Provide the [X, Y] coordinate of the cell's center where the given text is located.  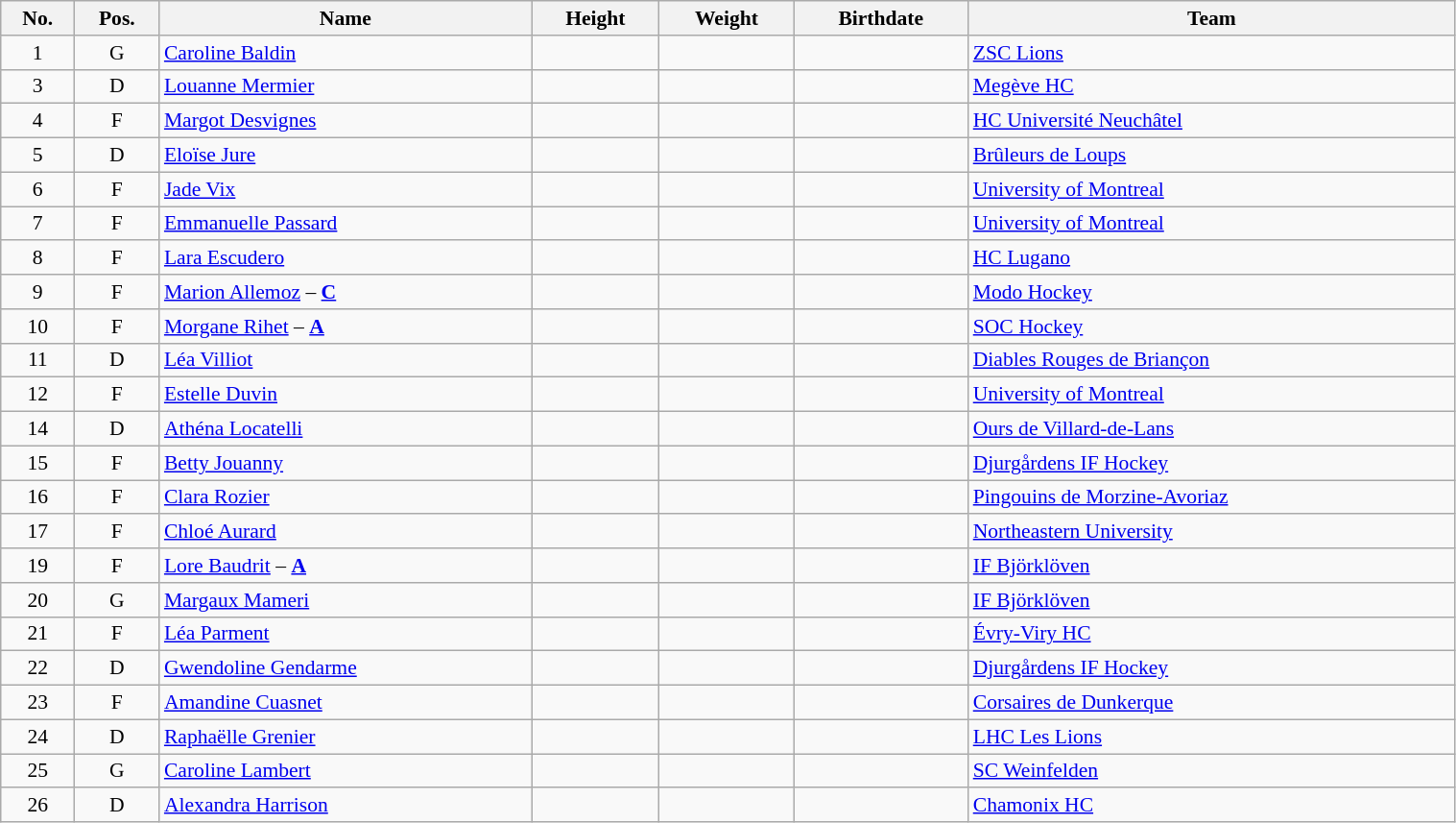
Lore Baudrit – A [346, 566]
Corsaires de Dunkerque [1211, 703]
Birthdate [881, 18]
23 [38, 703]
Weight [727, 18]
12 [38, 395]
Caroline Baldin [346, 53]
Betty Jouanny [346, 463]
Marion Allemoz – C [346, 292]
15 [38, 463]
Alexandra Harrison [346, 806]
Chloé Aurard [346, 532]
Raphaëlle Grenier [346, 737]
Chamonix HC [1211, 806]
Brûleurs de Loups [1211, 156]
Megève HC [1211, 86]
5 [38, 156]
Eloïse Jure [346, 156]
Caroline Lambert [346, 771]
4 [38, 121]
Pos. [117, 18]
Amandine Cuasnet [346, 703]
HC Université Neuchâtel [1211, 121]
Estelle Duvin [346, 395]
Pingouins de Morzine-Avoriaz [1211, 497]
9 [38, 292]
25 [38, 771]
Ours de Villard-de-Lans [1211, 429]
ZSC Lions [1211, 53]
26 [38, 806]
Évry-Viry HC [1211, 634]
17 [38, 532]
Team [1211, 18]
HC Lugano [1211, 258]
Clara Rozier [346, 497]
Jade Vix [346, 189]
No. [38, 18]
Northeastern University [1211, 532]
14 [38, 429]
Léa Villiot [346, 360]
1 [38, 53]
SOC Hockey [1211, 327]
19 [38, 566]
Name [346, 18]
20 [38, 600]
Morgane Rihet – A [346, 327]
3 [38, 86]
8 [38, 258]
Emmanuelle Passard [346, 224]
Modo Hockey [1211, 292]
22 [38, 668]
Athéna Locatelli [346, 429]
Diables Rouges de Briançon [1211, 360]
16 [38, 497]
7 [38, 224]
24 [38, 737]
Height [595, 18]
6 [38, 189]
SC Weinfelden [1211, 771]
Margot Desvignes [346, 121]
Louanne Mermier [346, 86]
Margaux Mameri [346, 600]
21 [38, 634]
Gwendoline Gendarme [346, 668]
Lara Escudero [346, 258]
LHC Les Lions [1211, 737]
10 [38, 327]
Léa Parment [346, 634]
11 [38, 360]
